Return the (x, y) coordinate for the center point of the cell that contains the specified text.  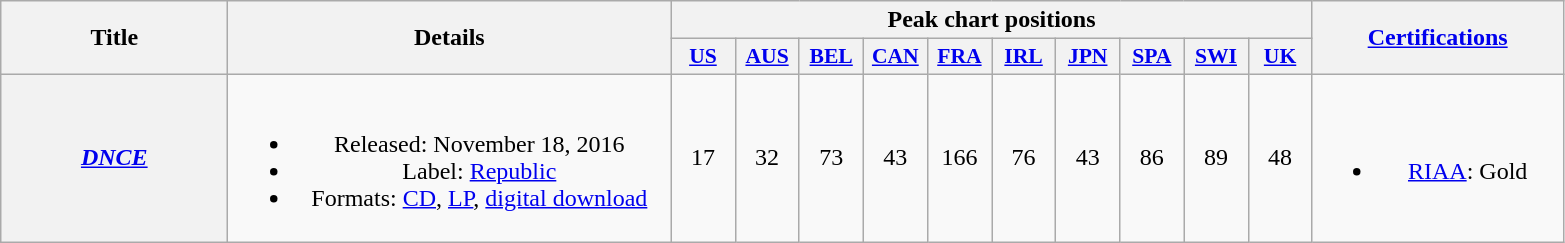
76 (1024, 158)
Peak chart positions (992, 20)
US (703, 57)
32 (767, 158)
AUS (767, 57)
17 (703, 158)
UK (1280, 57)
166 (959, 158)
DNCE (114, 158)
FRA (959, 57)
Details (450, 38)
73 (831, 158)
IRL (1024, 57)
SPA (1152, 57)
Title (114, 38)
48 (1280, 158)
89 (1216, 158)
Released: November 18, 2016Label: RepublicFormats: CD, LP, digital download (450, 158)
86 (1152, 158)
SWI (1216, 57)
Certifications (1438, 38)
JPN (1088, 57)
RIAA: Gold (1438, 158)
CAN (895, 57)
BEL (831, 57)
